Provide the [X, Y] coordinate of the cell's center where the given text is located.  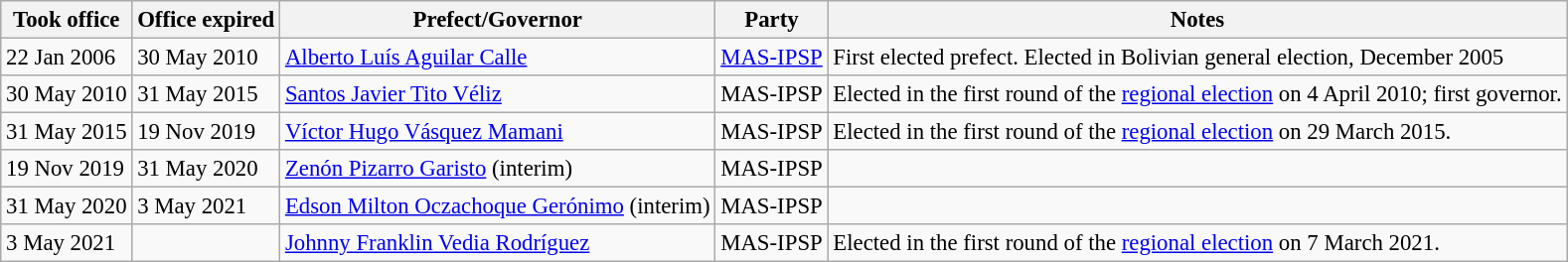
Santos Javier Tito Véliz [498, 94]
Prefect/Governor [498, 20]
Office expired [207, 20]
Elected in the first round of the regional election on 4 April 2010; first governor. [1197, 94]
Party [771, 20]
Elected in the first round of the regional election on 29 March 2015. [1197, 132]
Notes [1197, 20]
Elected in the first round of the regional election on 7 March 2021. [1197, 243]
Edson Milton Oczachoque Gerónimo (interim) [498, 206]
Johnny Franklin Vedia Rodríguez [498, 243]
Alberto Luís Aguilar Calle [498, 58]
First elected prefect. Elected in Bolivian general election, December 2005 [1197, 58]
Zenón Pizarro Garisto (interim) [498, 169]
Took office [67, 20]
22 Jan 2006 [67, 58]
Víctor Hugo Vásquez Mamani [498, 132]
